From the cell containing the given text, extract its center point as [x, y] coordinate. 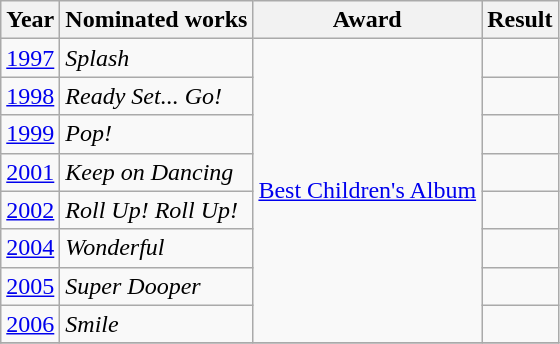
1999 [30, 134]
1997 [30, 58]
Super Dooper [156, 286]
Keep on Dancing [156, 172]
Smile [156, 324]
Best Children's Album [368, 191]
Wonderful [156, 248]
2006 [30, 324]
2002 [30, 210]
Result [520, 20]
Ready Set... Go! [156, 96]
2004 [30, 248]
Award [368, 20]
Pop! [156, 134]
2001 [30, 172]
2005 [30, 286]
Nominated works [156, 20]
Splash [156, 58]
Year [30, 20]
Roll Up! Roll Up! [156, 210]
1998 [30, 96]
